Provide the (x, y) coordinate of the cell's center where the given text is located.  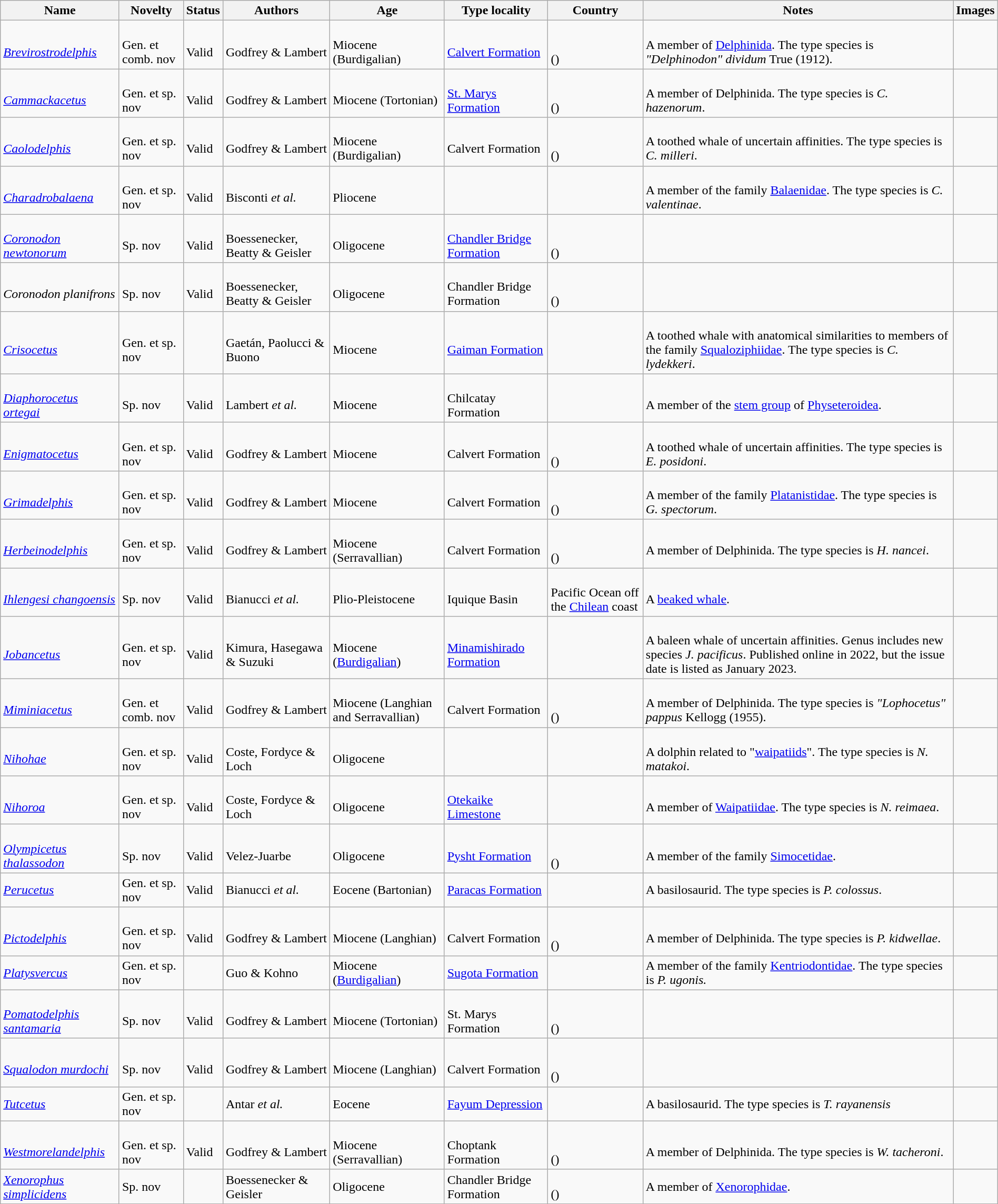
Lambert et al. (276, 398)
A member of Delphinida. The type species is C. hazenorum. (798, 93)
Velez-Juarbe (276, 849)
Xenorophus simplicidens (60, 1187)
Westmorelandelphis (60, 1145)
Coronodon planifrons (60, 287)
A member of Delphinida. The type species is "Lophocetus" pappus Kellogg (1955). (798, 703)
A toothed whale of uncertain affinities. The type species is C. milleri. (798, 142)
Eocene (Bartonian) (387, 890)
A member of Delphinida. The type species is "Delphinodon" dividum True (1912). (798, 45)
Charadrobalaena (60, 190)
A member of the family Balaenidae. The type species is C. valentinae. (798, 190)
Pomatodelphis santamaria (60, 1014)
Ihlengesi changoensis (60, 592)
Images (975, 11)
A toothed whale of uncertain affinities. The type species is E. posidoni. (798, 446)
Coronodon newtonorum (60, 238)
Crisocetus (60, 342)
A member of Xenorophidae. (798, 1187)
Choptank Formation (496, 1145)
Eocene (387, 1103)
Paracas Formation (496, 890)
Miminiacetus (60, 703)
Gaiman Formation (496, 342)
Bisconti et al. (276, 190)
A member of the family Kentriodontidae. The type species is P. ugonis. (798, 973)
Boessenecker & Geisler (276, 1187)
Nihohae (60, 752)
A member of Waipatiidae. The type species is N. reimaea. (798, 800)
A member of Delphinida. The type species is W. tacheroni. (798, 1145)
Pysht Formation (496, 849)
Diaphorocetus ortegai (60, 398)
A member of Delphinida. The type species is P. kidwellae. (798, 931)
Olympicetus thalassodon (60, 849)
Perucetus (60, 890)
A member of the family Simocetidae. (798, 849)
Grimadelphis (60, 495)
Jobancetus (60, 648)
A basilosaurid. The type species is P. colossus. (798, 890)
Caolodelphis (60, 142)
Tutcetus (60, 1103)
Guo & Kohno (276, 973)
A member of the stem group of Physeteroidea. (798, 398)
Herbeinodelphis (60, 543)
Miocene (Langhian and Serravallian) (387, 703)
Cammackacetus (60, 93)
A member of the family Platanistidae. The type species is G. spectorum. (798, 495)
Status (203, 11)
A beaked whale. (798, 592)
Brevirostrodelphis (60, 45)
Enigmatocetus (60, 446)
Chilcatay Formation (496, 398)
Iquique Basin (496, 592)
Platysvercus (60, 973)
Otekaike Limestone (496, 800)
Type locality (496, 11)
Plio-Pleistocene (387, 592)
Gaetán, Paolucci & Buono (276, 342)
Antar et al. (276, 1103)
Minamishirado Formation (496, 648)
Squalodon murdochi (60, 1062)
Age (387, 11)
A basilosaurid. The type species is T. rayanensis (798, 1103)
Pliocene (387, 190)
Name (60, 11)
Sugota Formation (496, 973)
A member of Delphinida. The type species is H. nancei. (798, 543)
A dolphin related to "waipatiids". The type species is N. matakoi. (798, 752)
Country (595, 11)
A toothed whale with anatomical similarities to members of the family Squaloziphiidae. The type species is C. lydekkeri. (798, 342)
Notes (798, 11)
Nihoroa (60, 800)
Kimura, Hasegawa & Suzuki (276, 648)
Novelty (151, 11)
Pacific Ocean off the Chilean coast (595, 592)
Fayum Depression (496, 1103)
Authors (276, 11)
Pictodelphis (60, 931)
